Locate the cell with the specified text and output its [x, y] center coordinate. 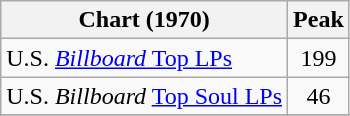
46 [319, 96]
Peak [319, 20]
U.S. Billboard Top Soul LPs [144, 96]
199 [319, 58]
U.S. Billboard Top LPs [144, 58]
Chart (1970) [144, 20]
